Detect which cell encompasses the target text, then output its (x, y) center coordinate. 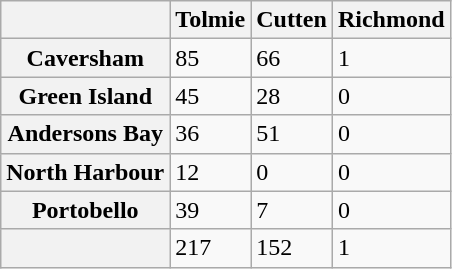
Tolmie (210, 20)
39 (210, 210)
Cutten (292, 20)
85 (210, 58)
36 (210, 134)
Caversham (86, 58)
Andersons Bay (86, 134)
Richmond (391, 20)
217 (210, 248)
66 (292, 58)
45 (210, 96)
51 (292, 134)
Portobello (86, 210)
7 (292, 210)
Green Island (86, 96)
152 (292, 248)
North Harbour (86, 172)
28 (292, 96)
12 (210, 172)
